From the cell containing the given text, extract its center point as [x, y] coordinate. 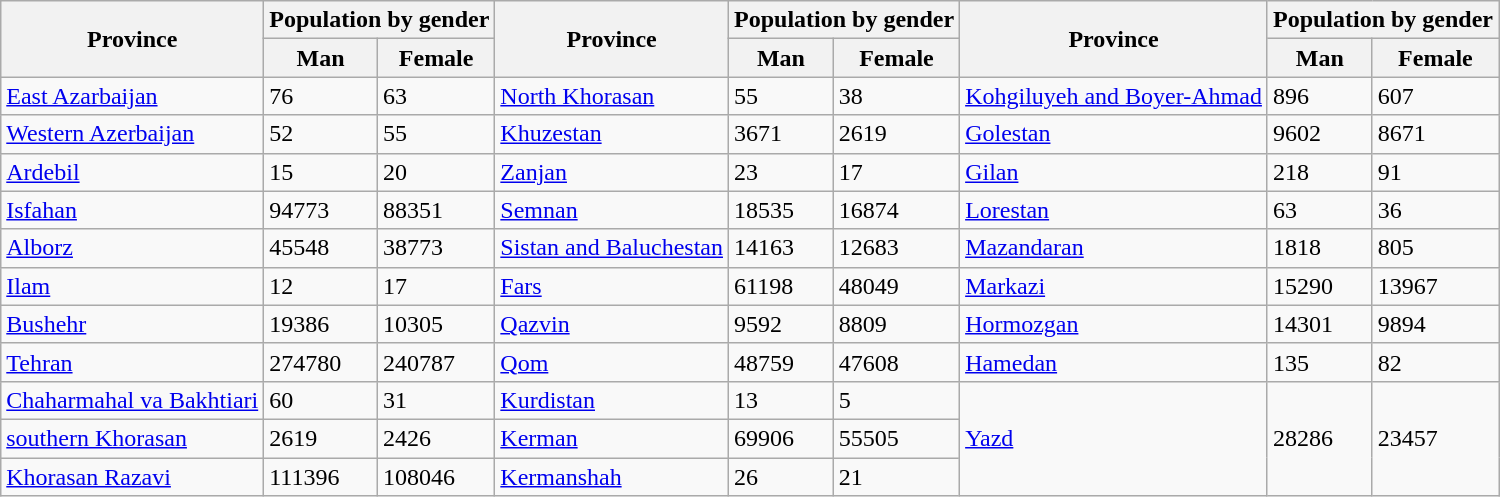
111396 [321, 477]
38773 [436, 248]
21 [896, 477]
North Khorasan [612, 96]
1818 [1320, 248]
23 [782, 172]
Ardebil [132, 172]
Mazandaran [1114, 248]
9592 [782, 324]
16874 [896, 210]
10305 [436, 324]
8809 [896, 324]
48759 [782, 362]
135 [1320, 362]
38 [896, 96]
5 [896, 400]
2426 [436, 438]
896 [1320, 96]
Bushehr [132, 324]
Semnan [612, 210]
94773 [321, 210]
91 [1435, 172]
East Azarbaijan [132, 96]
Qom [612, 362]
18535 [782, 210]
Qazvin [612, 324]
108046 [436, 477]
Kohgiluyeh and Boyer-Ahmad [1114, 96]
Khorasan Razavi [132, 477]
55505 [896, 438]
23457 [1435, 438]
Chaharmahal va Bakhtiari [132, 400]
Fars [612, 286]
Zanjan [612, 172]
36 [1435, 210]
12 [321, 286]
Hamedan [1114, 362]
76 [321, 96]
Markazi [1114, 286]
19386 [321, 324]
Kurdistan [612, 400]
28286 [1320, 438]
274780 [321, 362]
26 [782, 477]
3671 [782, 134]
31 [436, 400]
52 [321, 134]
Alborz [132, 248]
13967 [1435, 286]
14163 [782, 248]
88351 [436, 210]
Gilan [1114, 172]
9602 [1320, 134]
14301 [1320, 324]
southern Khorasan [132, 438]
47608 [896, 362]
82 [1435, 362]
240787 [436, 362]
Ilam [132, 286]
607 [1435, 96]
Isfahan [132, 210]
218 [1320, 172]
Kerman [612, 438]
13 [782, 400]
Lorestan [1114, 210]
Golestan [1114, 134]
12683 [896, 248]
Kermanshah [612, 477]
Tehran [132, 362]
Sistan and Baluchestan [612, 248]
15290 [1320, 286]
20 [436, 172]
48049 [896, 286]
Khuzestan [612, 134]
Yazd [1114, 438]
805 [1435, 248]
45548 [321, 248]
9894 [1435, 324]
8671 [1435, 134]
15 [321, 172]
69906 [782, 438]
Western Azerbaijan [132, 134]
60 [321, 400]
61198 [782, 286]
Hormozgan [1114, 324]
